Search for the cell housing the specified text and yield its [x, y] center coordinate. 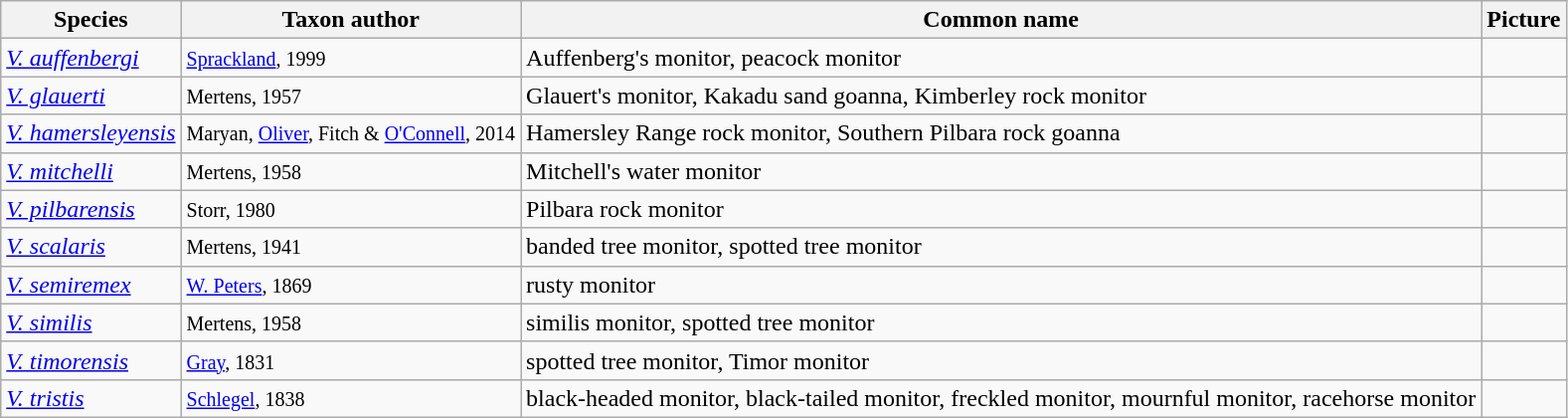
black-headed monitor, black-tailed monitor, freckled monitor, mournful monitor, racehorse monitor [1001, 398]
Mitchell's water monitor [1001, 171]
rusty monitor [1001, 285]
banded tree monitor, spotted tree monitor [1001, 247]
Schlegel, 1838 [351, 398]
V. mitchelli [91, 171]
V. glauerti [91, 96]
V. auffenbergi [91, 58]
Maryan, Oliver, Fitch & O'Connell, 2014 [351, 133]
Sprackland, 1999 [351, 58]
V. similis [91, 322]
Mertens, 1941 [351, 247]
Taxon author [351, 20]
Species [91, 20]
Auffenberg's monitor, peacock monitor [1001, 58]
V. semiremex [91, 285]
V. scalaris [91, 247]
spotted tree monitor, Timor monitor [1001, 360]
Gray, 1831 [351, 360]
V. timorensis [91, 360]
W. Peters, 1869 [351, 285]
similis monitor, spotted tree monitor [1001, 322]
Hamersley Range rock monitor, Southern Pilbara rock goanna [1001, 133]
Storr, 1980 [351, 209]
Common name [1001, 20]
Pilbara rock monitor [1001, 209]
V. pilbarensis [91, 209]
Glauert's monitor, Kakadu sand goanna, Kimberley rock monitor [1001, 96]
V. hamersleyensis [91, 133]
V. tristis [91, 398]
Mertens, 1957 [351, 96]
Picture [1523, 20]
